Scan for the cell matching the given text and deliver its (X, Y) coordinate at center. 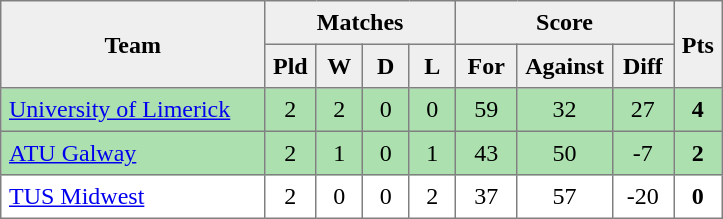
57 (564, 197)
For (486, 66)
W (339, 66)
Score (564, 23)
-7 (643, 153)
50 (564, 153)
University of Limerick (133, 110)
43 (486, 153)
32 (564, 110)
27 (643, 110)
-20 (643, 197)
TUS Midwest (133, 197)
Against (564, 66)
Team (133, 44)
Pld (290, 66)
Matches (360, 23)
D (385, 66)
ATU Galway (133, 153)
Diff (643, 66)
59 (486, 110)
37 (486, 197)
Pts (698, 44)
L (432, 66)
4 (698, 110)
